Return [X, Y] of the center of cell containing provided text 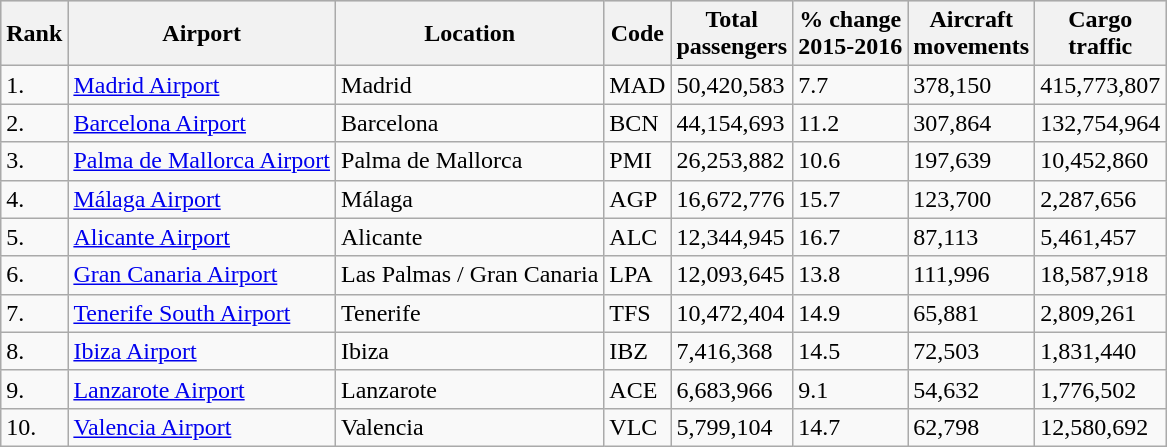
AGP [638, 199]
7. [34, 313]
9.1 [850, 389]
8. [34, 351]
12,344,945 [732, 237]
14.5 [850, 351]
6,683,966 [732, 389]
132,754,964 [1100, 123]
Palma de Mallorca Airport [202, 161]
IBZ [638, 351]
PMI [638, 161]
Málaga [470, 199]
54,632 [972, 389]
Las Palmas / Gran Canaria [470, 275]
72,503 [972, 351]
% change2015-2016 [850, 34]
5. [34, 237]
26,253,882 [732, 161]
197,639 [972, 161]
15.7 [850, 199]
378,150 [972, 85]
Madrid [470, 85]
4. [34, 199]
Cargotraffic [1100, 34]
50,420,583 [732, 85]
12,093,645 [732, 275]
7,416,368 [732, 351]
Rank [34, 34]
Palma de Mallorca [470, 161]
16,672,776 [732, 199]
16.7 [850, 237]
Tenerife [470, 313]
Barcelona Airport [202, 123]
5,461,457 [1100, 237]
123,700 [972, 199]
7.7 [850, 85]
Totalpassengers [732, 34]
87,113 [972, 237]
Valencia Airport [202, 427]
44,154,693 [732, 123]
Ibiza [470, 351]
Airport [202, 34]
Lanzarote Airport [202, 389]
10. [34, 427]
62,798 [972, 427]
Code [638, 34]
11.2 [850, 123]
307,864 [972, 123]
Alicante Airport [202, 237]
18,587,918 [1100, 275]
5,799,104 [732, 427]
12,580,692 [1100, 427]
Alicante [470, 237]
BCN [638, 123]
Valencia [470, 427]
3. [34, 161]
Málaga Airport [202, 199]
1. [34, 85]
Madrid Airport [202, 85]
Tenerife South Airport [202, 313]
Ibiza Airport [202, 351]
Aircraftmovements [972, 34]
ACE [638, 389]
111,996 [972, 275]
LPA [638, 275]
MAD [638, 85]
Location [470, 34]
13.8 [850, 275]
65,881 [972, 313]
10,472,404 [732, 313]
TFS [638, 313]
1,831,440 [1100, 351]
2,809,261 [1100, 313]
10,452,860 [1100, 161]
2,287,656 [1100, 199]
Lanzarote [470, 389]
14.9 [850, 313]
ALC [638, 237]
14.7 [850, 427]
10.6 [850, 161]
VLC [638, 427]
415,773,807 [1100, 85]
1,776,502 [1100, 389]
9. [34, 389]
6. [34, 275]
2. [34, 123]
Gran Canaria Airport [202, 275]
Barcelona [470, 123]
